Determine the [x, y] coordinate at the center of the cell enclosing the given text.  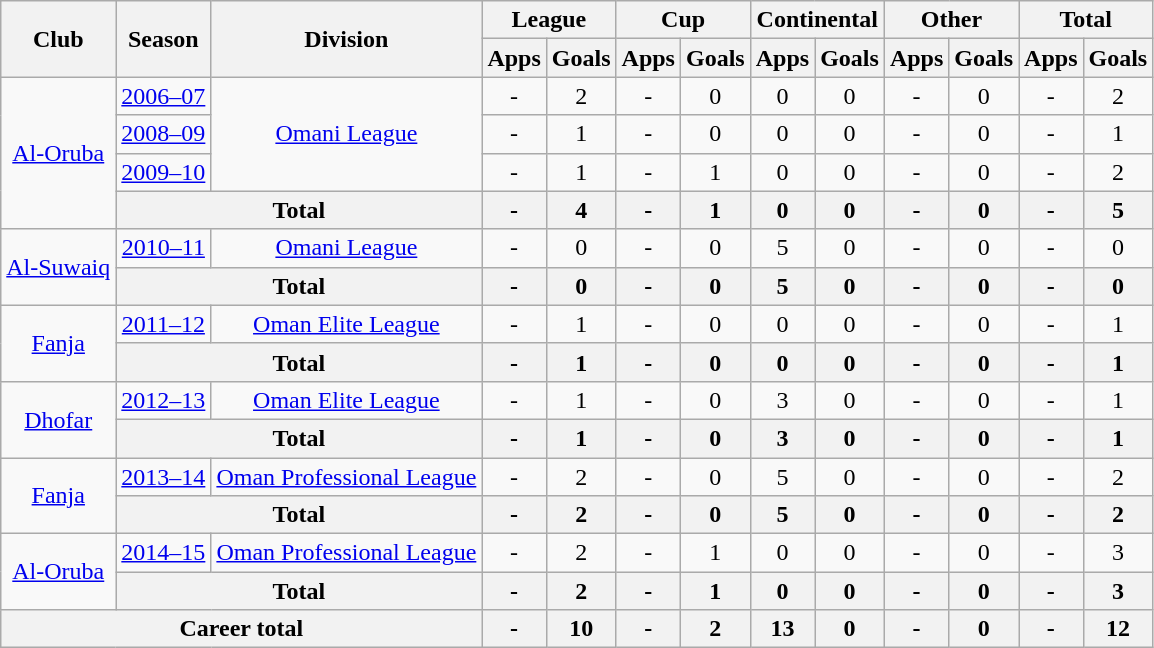
2013–14 [164, 477]
Dhofar [58, 419]
Al-Suwaiq [58, 267]
League [549, 20]
2010–11 [164, 248]
13 [782, 629]
Career total [242, 629]
4 [581, 210]
2014–15 [164, 553]
Other [951, 20]
2008–09 [164, 134]
2006–07 [164, 96]
Season [164, 39]
Continental [817, 20]
Division [346, 39]
2011–12 [164, 324]
10 [581, 629]
12 [1118, 629]
2012–13 [164, 400]
Cup [683, 20]
Club [58, 39]
2009–10 [164, 172]
